For the text-containing cell, return its midpoint in (x, y) coordinate format. 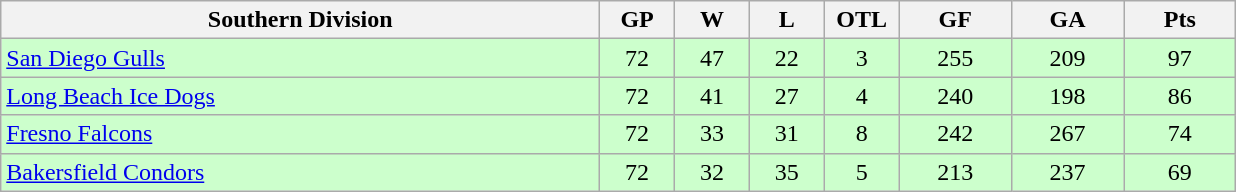
Fresno Falcons (300, 134)
Bakersfield Condors (300, 172)
86 (1180, 96)
240 (955, 96)
L (786, 20)
3 (862, 58)
27 (786, 96)
32 (712, 172)
267 (1067, 134)
W (712, 20)
Long Beach Ice Dogs (300, 96)
GP (638, 20)
213 (955, 172)
5 (862, 172)
GA (1067, 20)
8 (862, 134)
31 (786, 134)
33 (712, 134)
97 (1180, 58)
69 (1180, 172)
47 (712, 58)
74 (1180, 134)
198 (1067, 96)
35 (786, 172)
OTL (862, 20)
4 (862, 96)
Pts (1180, 20)
22 (786, 58)
41 (712, 96)
San Diego Gulls (300, 58)
237 (1067, 172)
209 (1067, 58)
242 (955, 134)
GF (955, 20)
Southern Division (300, 20)
255 (955, 58)
